Output the [X, Y] coordinate of the center of the cell containing the given text.  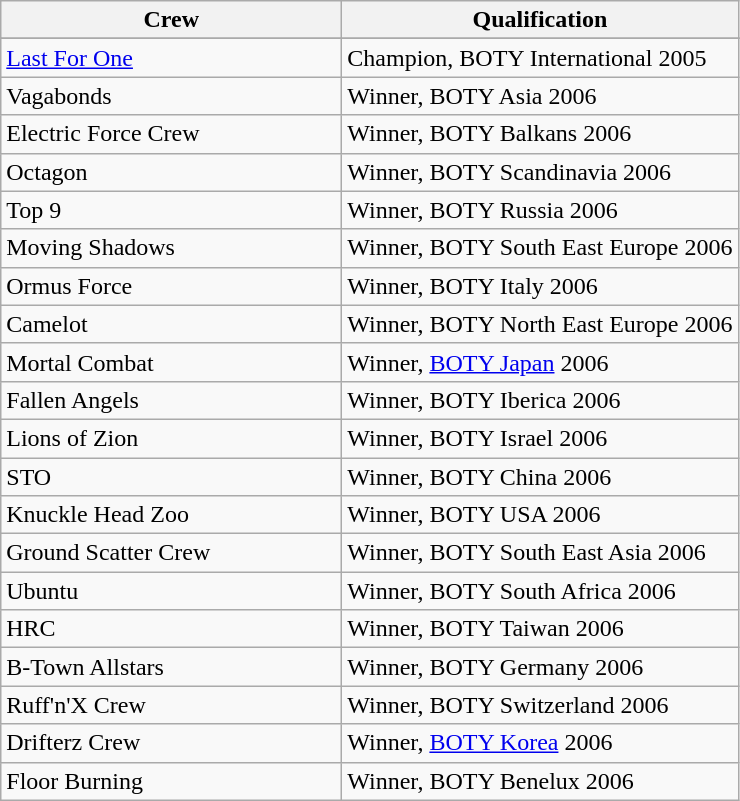
Ubuntu [172, 591]
Winner, BOTY Benelux 2006 [540, 781]
Vagabonds [172, 96]
Winner, BOTY South East Europe 2006 [540, 248]
Floor Burning [172, 781]
Winner, BOTY Asia 2006 [540, 96]
Camelot [172, 324]
Winner, BOTY Japan 2006 [540, 362]
Winner, BOTY Russia 2006 [540, 210]
Winner, BOTY South East Asia 2006 [540, 553]
Winner, BOTY USA 2006 [540, 515]
Fallen Angels [172, 400]
Qualification [540, 20]
Champion, BOTY International 2005 [540, 58]
Winner, BOTY Switzerland 2006 [540, 705]
Winner, BOTY Balkans 2006 [540, 134]
STO [172, 477]
B-Town Allstars [172, 667]
Winner, BOTY Germany 2006 [540, 667]
Top 9 [172, 210]
Winner, BOTY South Africa 2006 [540, 591]
HRC [172, 629]
Winner, BOTY Scandinavia 2006 [540, 172]
Drifterz Crew [172, 743]
Electric Force Crew [172, 134]
Lions of Zion [172, 438]
Winner, BOTY Iberica 2006 [540, 400]
Octagon [172, 172]
Winner, BOTY China 2006 [540, 477]
Ground Scatter Crew [172, 553]
Ormus Force [172, 286]
Winner, BOTY Taiwan 2006 [540, 629]
Moving Shadows [172, 248]
Ruff'n'X Crew [172, 705]
Mortal Combat [172, 362]
Winner, BOTY Israel 2006 [540, 438]
Last For One [172, 58]
Winner, BOTY Korea 2006 [540, 743]
Crew [172, 20]
Winner, BOTY North East Europe 2006 [540, 324]
Knuckle Head Zoo [172, 515]
Winner, BOTY Italy 2006 [540, 286]
